Identify which cell holds the provided text, then report its [X, Y] central coordinate. 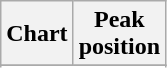
Chart [37, 34]
Peakposition [119, 34]
